Search for the cell housing the specified text and yield its [x, y] center coordinate. 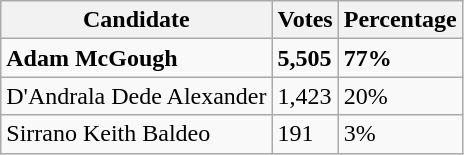
Votes [305, 20]
Candidate [136, 20]
20% [400, 96]
191 [305, 134]
3% [400, 134]
D'Andrala Dede Alexander [136, 96]
1,423 [305, 96]
77% [400, 58]
Sirrano Keith Baldeo [136, 134]
Percentage [400, 20]
Adam McGough [136, 58]
5,505 [305, 58]
